Output the [x, y] coordinate of the center of the cell containing the given text.  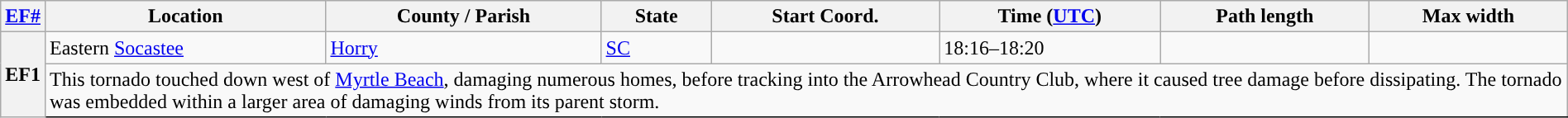
Max width [1469, 17]
18:16–18:20 [1050, 48]
Location [185, 17]
SC [657, 48]
State [657, 17]
County / Parish [463, 17]
Horry [463, 48]
EF# [23, 17]
Start Coord. [825, 17]
Time (UTC) [1050, 17]
Path length [1265, 17]
EF1 [23, 74]
Eastern Socastee [185, 48]
